Search for the cell housing the specified text and yield its [X, Y] center coordinate. 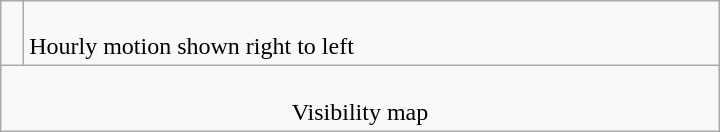
Hourly motion shown right to left [372, 34]
Visibility map [360, 98]
